Detect which cell encompasses the target text, then output its [x, y] center coordinate. 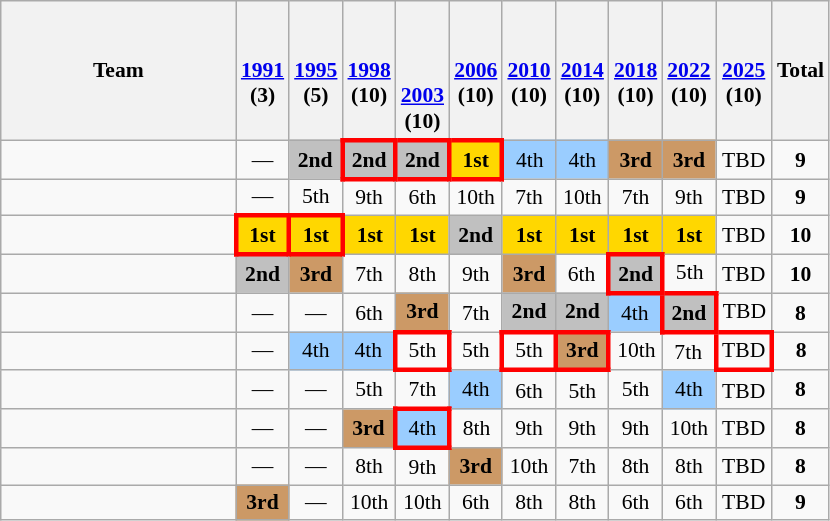
1995(5) [316, 70]
2014(10) [582, 70]
2025(10) [744, 70]
2018(10) [636, 70]
1998(10) [368, 70]
2010(10) [528, 70]
1991(3) [262, 70]
2022(10) [688, 70]
2006(10) [476, 70]
2003(10) [422, 70]
Team [118, 70]
Total [800, 70]
